Return [X, Y] of the center of cell containing provided text 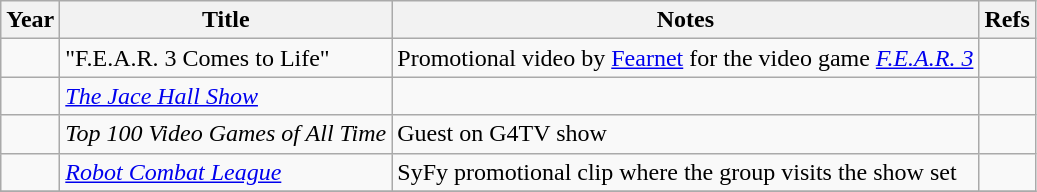
Refs [1007, 20]
The Jace Hall Show [226, 96]
Year [30, 20]
Notes [686, 20]
Promotional video by Fearnet for the video game F.E.A.R. 3 [686, 58]
Title [226, 20]
SyFy promotional clip where the group visits the show set [686, 172]
Top 100 Video Games of All Time [226, 134]
Robot Combat League [226, 172]
"F.E.A.R. 3 Comes to Life" [226, 58]
Guest on G4TV show [686, 134]
